Scan for the cell matching the given text and deliver its [X, Y] coordinate at center. 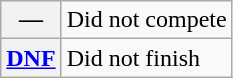
— [31, 20]
Did not compete [146, 20]
DNF [31, 58]
Did not finish [146, 58]
